Search for the cell housing the specified text and yield its (x, y) center coordinate. 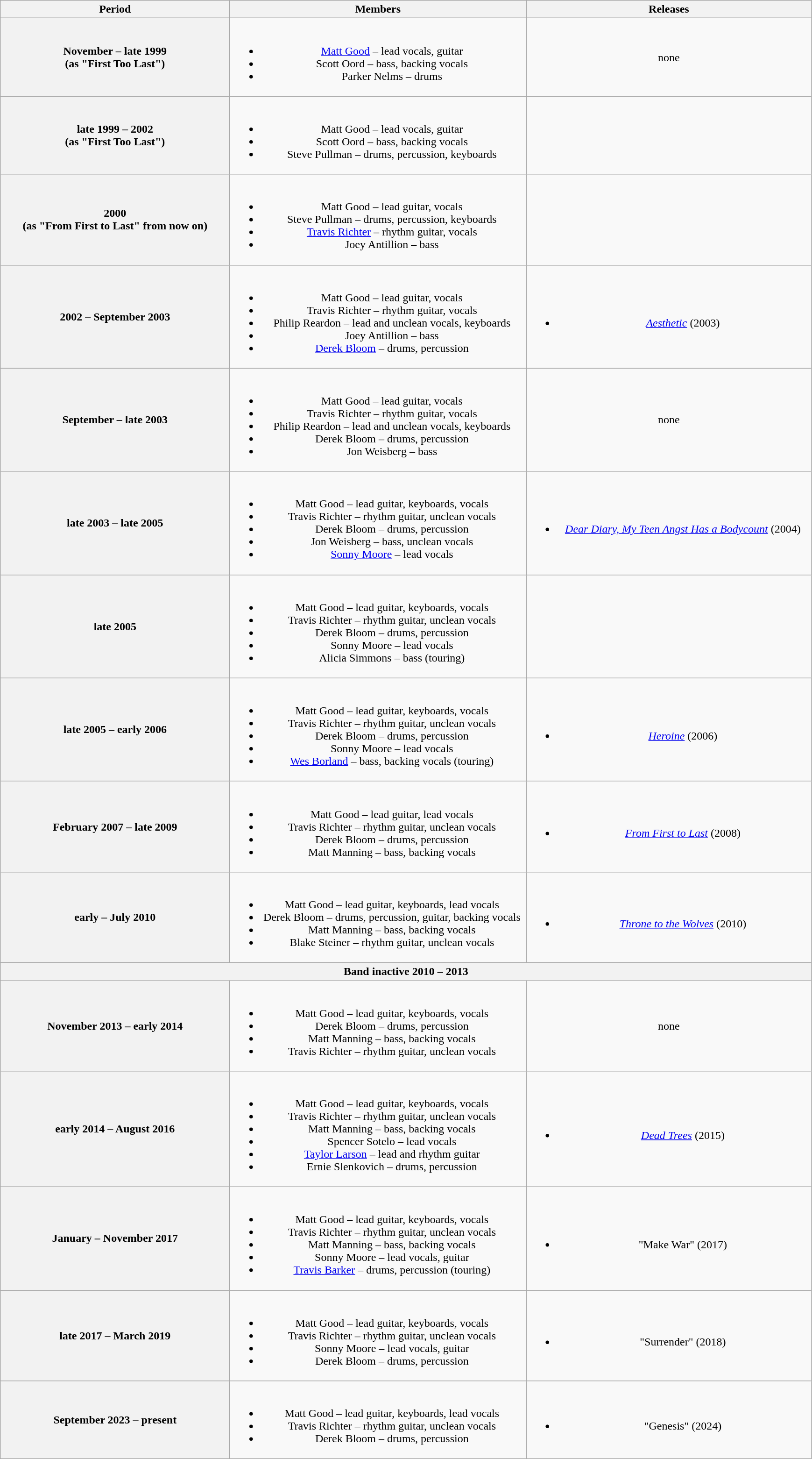
September 2023 – present (115, 1420)
late 2005 (115, 626)
Matt Good – lead vocals, guitarScott Oord – bass, backing vocalsParker Nelms – drums (378, 57)
Releases (669, 9)
early – July 2010 (115, 917)
early 2014 – August 2016 (115, 1129)
Dear Diary, My Teen Angst Has a Bodycount (2004) (669, 523)
November 2013 – early 2014 (115, 1025)
Matt Good – lead vocals, guitarScott Oord – bass, backing vocalsSteve Pullman – drums, percussion, keyboards (378, 135)
2000(as "From First to Last" from now on) (115, 220)
2002 – September 2003 (115, 317)
Members (378, 9)
Matt Good – lead guitar, lead vocalsTravis Richter – rhythm guitar, unclean vocalsDerek Bloom – drums, percussionMatt Manning – bass, backing vocals (378, 826)
"Surrender" (2018) (669, 1336)
January – November 2017 (115, 1239)
Throne to the Wolves (2010) (669, 917)
February 2007 – late 2009 (115, 826)
"Make War" (2017) (669, 1239)
late 2017 – March 2019 (115, 1336)
Matt Good – lead guitar, vocalsSteve Pullman – drums, percussion, keyboardsTravis Richter – rhythm guitar, vocalsJoey Antillion – bass (378, 220)
"Genesis" (2024) (669, 1420)
Heroine (2006) (669, 730)
late 2005 – early 2006 (115, 730)
late 2003 – late 2005 (115, 523)
Period (115, 9)
November – late 1999(as "First Too Last") (115, 57)
Matt Good – lead guitar, keyboards, lead vocalsTravis Richter – rhythm guitar, unclean vocalsDerek Bloom – drums, percussion (378, 1420)
From First to Last (2008) (669, 826)
September – late 2003 (115, 420)
Dead Trees (2015) (669, 1129)
Aesthetic (2003) (669, 317)
late 1999 – 2002(as "First Too Last") (115, 135)
Band inactive 2010 – 2013 (406, 971)
